Determine the (x, y) coordinate at the center of the cell enclosing the given text.  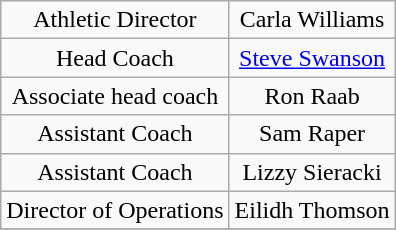
Carla Williams (312, 20)
Ron Raab (312, 96)
Steve Swanson (312, 58)
Athletic Director (115, 20)
Associate head coach (115, 96)
Lizzy Sieracki (312, 172)
Sam Raper (312, 134)
Head Coach (115, 58)
Eilidh Thomson (312, 210)
Director of Operations (115, 210)
